Search for the cell housing the specified text and yield its (x, y) center coordinate. 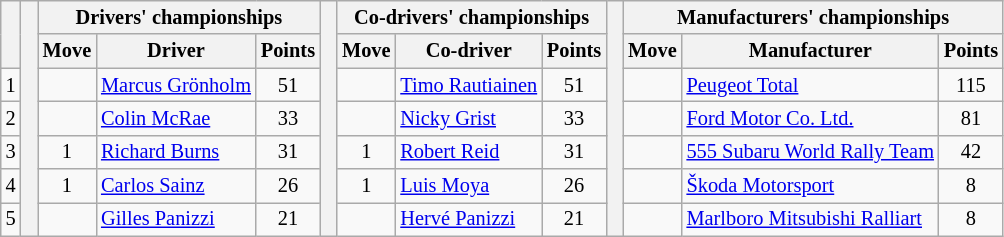
Timo Rautiainen (468, 85)
42 (971, 152)
Richard Burns (176, 152)
Driver (176, 51)
Robert Reid (468, 152)
Hervé Panizzi (468, 219)
Marlboro Mitsubishi Ralliart (810, 219)
Luis Moya (468, 186)
Peugeot Total (810, 85)
3 (11, 152)
4 (11, 186)
Gilles Panizzi (176, 219)
2 (11, 118)
81 (971, 118)
Marcus Grönholm (176, 85)
Manufacturer (810, 51)
Ford Motor Co. Ltd. (810, 118)
Co-drivers' championships (472, 17)
5 (11, 219)
Manufacturers' championships (813, 17)
Škoda Motorsport (810, 186)
115 (971, 85)
Drivers' championships (179, 17)
Carlos Sainz (176, 186)
Colin McRae (176, 118)
Nicky Grist (468, 118)
Co-driver (468, 51)
555 Subaru World Rally Team (810, 152)
